For the text-containing cell, return its midpoint in (X, Y) coordinate format. 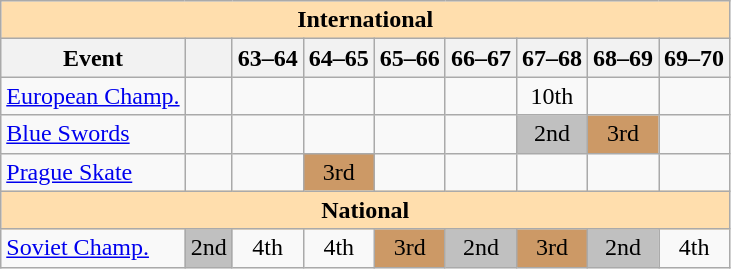
67–68 (552, 58)
66–67 (480, 58)
65–66 (410, 58)
National (366, 210)
63–64 (268, 58)
68–69 (622, 58)
International (366, 20)
Prague Skate (93, 172)
Blue Swords (93, 134)
Event (93, 58)
69–70 (694, 58)
10th (552, 96)
Soviet Champ. (93, 248)
European Champ. (93, 96)
64–65 (338, 58)
